For the text-containing cell, return its midpoint in [x, y] coordinate format. 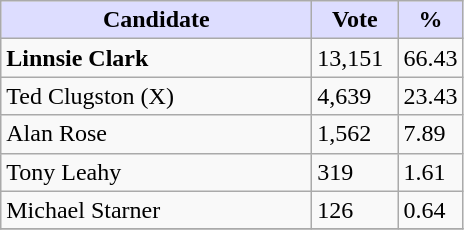
Tony Leahy [156, 172]
Vote [355, 20]
Michael Starner [156, 210]
1.61 [430, 172]
126 [355, 210]
0.64 [430, 210]
319 [355, 172]
66.43 [430, 58]
% [430, 20]
4,639 [355, 96]
Linnsie Clark [156, 58]
23.43 [430, 96]
1,562 [355, 134]
Ted Clugston (X) [156, 96]
Alan Rose [156, 134]
13,151 [355, 58]
Candidate [156, 20]
7.89 [430, 134]
